Detect which cell encompasses the target text, then output its (X, Y) center coordinate. 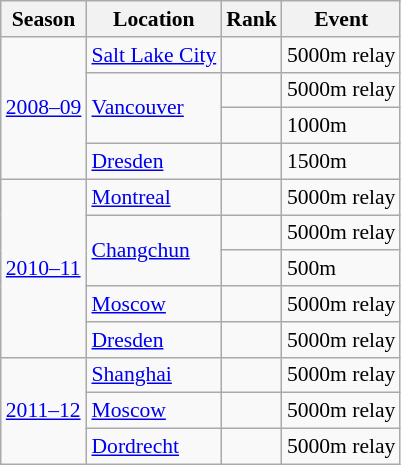
Location (154, 19)
2008–09 (44, 108)
1000m (342, 126)
2010–11 (44, 268)
500m (342, 269)
Rank (252, 19)
Season (44, 19)
2011–12 (44, 410)
Changchun (154, 250)
Event (342, 19)
Montreal (154, 197)
Salt Lake City (154, 55)
Vancouver (154, 108)
Shanghai (154, 375)
1500m (342, 162)
Dordrecht (154, 447)
